Scan for the cell matching the given text and deliver its (X, Y) coordinate at center. 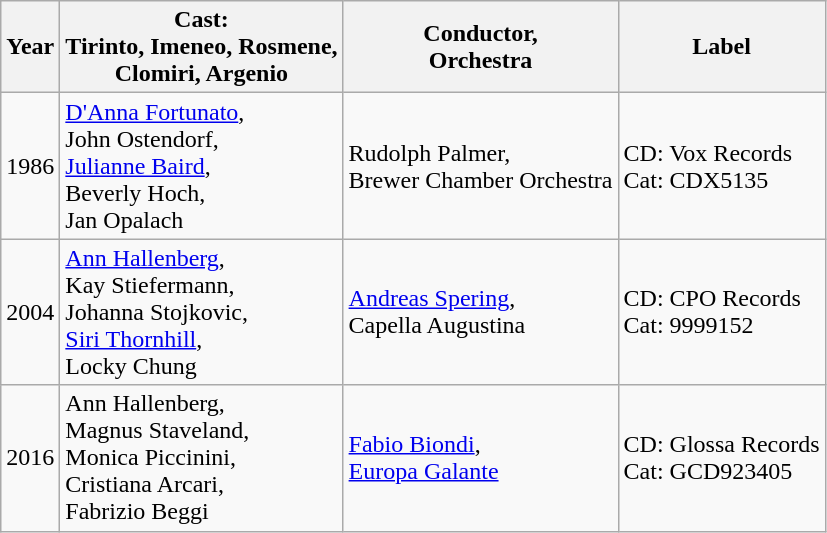
2004 (30, 312)
D'Anna Fortunato,John Ostendorf,Julianne Baird,Beverly Hoch,Jan Opalach (202, 166)
Year (30, 47)
CD: CPO RecordsCat: 9999152 (722, 312)
CD: Glossa RecordsCat: GCD923405 (722, 458)
Ann Hallenberg,Kay Stiefermann, Johanna Stojkovic, Siri Thornhill,Locky Chung (202, 312)
2016 (30, 458)
Cast:Tirinto, Imeneo, Rosmene,Clomiri, Argenio (202, 47)
Ann Hallenberg,Magnus Staveland,Monica Piccinini,Cristiana Arcari,Fabrizio Beggi (202, 458)
CD: Vox RecordsCat: CDX5135 (722, 166)
Andreas Spering,Capella Augustina (480, 312)
Conductor,Orchestra (480, 47)
1986 (30, 166)
Fabio Biondi,Europa Galante (480, 458)
Rudolph Palmer,Brewer Chamber Orchestra (480, 166)
Label (722, 47)
